Locate the cell with the specified text and output its [X, Y] center coordinate. 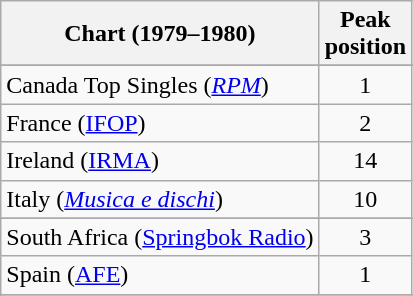
Peakposition [365, 34]
Ireland (IRMA) [160, 161]
Spain (AFE) [160, 275]
3 [365, 237]
14 [365, 161]
10 [365, 199]
Chart (1979–1980) [160, 34]
2 [365, 123]
Italy (Musica e dischi) [160, 199]
France (IFOP) [160, 123]
Canada Top Singles (RPM) [160, 85]
South Africa (Springbok Radio) [160, 237]
